For the text-containing cell, return its midpoint in [x, y] coordinate format. 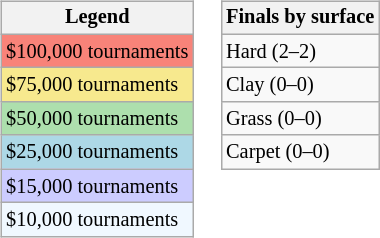
$10,000 tournaments [97, 220]
$15,000 tournaments [97, 186]
Legend [97, 18]
$75,000 tournaments [97, 85]
Finals by surface [300, 18]
$25,000 tournaments [97, 152]
Clay (0–0) [300, 85]
$50,000 tournaments [97, 119]
Grass (0–0) [300, 119]
Carpet (0–0) [300, 152]
Hard (2–2) [300, 51]
$100,000 tournaments [97, 51]
